Determine the [X, Y] coordinate at the center of the cell enclosing the given text.  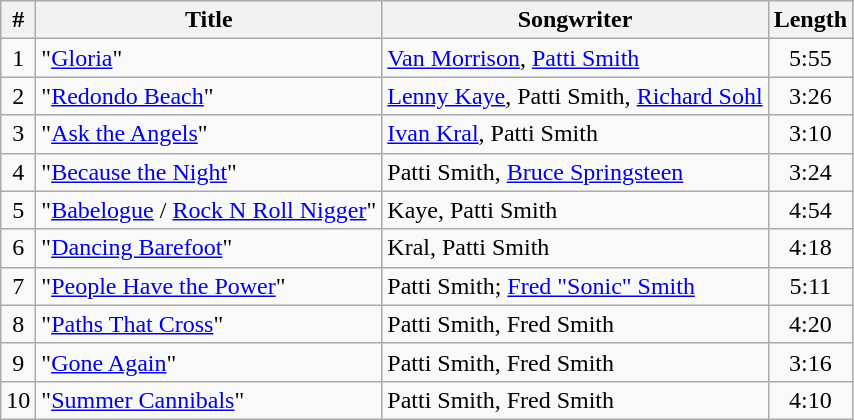
"Redondo Beach" [209, 96]
"Gone Again" [209, 362]
3:10 [810, 134]
3:24 [810, 172]
Lenny Kaye, Patti Smith, Richard Sohl [575, 96]
"Babelogue / Rock N Roll Nigger" [209, 210]
Ivan Kral, Patti Smith [575, 134]
9 [18, 362]
Kral, Patti Smith [575, 248]
2 [18, 96]
"Ask the Angels" [209, 134]
Songwriter [575, 20]
4:10 [810, 400]
4:20 [810, 324]
Van Morrison, Patti Smith [575, 58]
5:55 [810, 58]
Kaye, Patti Smith [575, 210]
3:16 [810, 362]
10 [18, 400]
5 [18, 210]
7 [18, 286]
4 [18, 172]
5:11 [810, 286]
Patti Smith, Bruce Springsteen [575, 172]
"Because the Night" [209, 172]
# [18, 20]
4:18 [810, 248]
4:54 [810, 210]
1 [18, 58]
Title [209, 20]
3 [18, 134]
"Summer Cannibals" [209, 400]
"People Have the Power" [209, 286]
"Paths That Cross" [209, 324]
"Dancing Barefoot" [209, 248]
Length [810, 20]
Patti Smith; Fred "Sonic" Smith [575, 286]
"Gloria" [209, 58]
8 [18, 324]
3:26 [810, 96]
6 [18, 248]
